Locate the cell with the specified text and output its [X, Y] center coordinate. 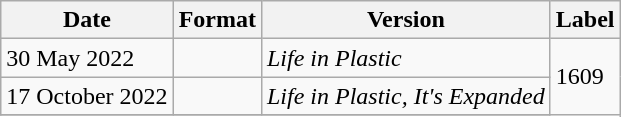
Format [217, 20]
30 May 2022 [87, 58]
17 October 2022 [87, 96]
Life in Plastic, It's Expanded [406, 96]
Label [585, 20]
Life in Plastic [406, 58]
Version [406, 20]
1609 [585, 77]
Date [87, 20]
